Capture the cell that displays the provided text and extract its [X, Y] central coordinate. 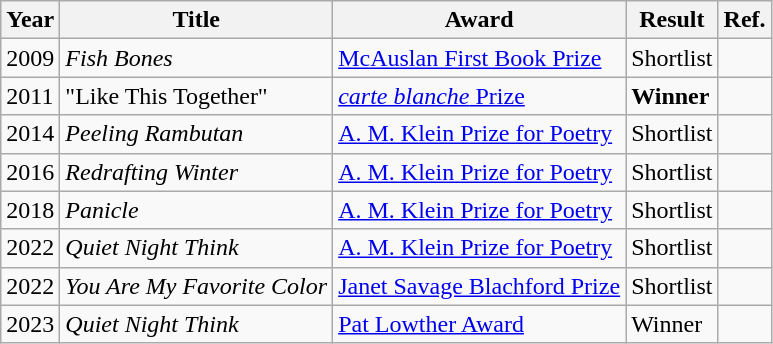
Peeling Rambutan [196, 134]
Title [196, 20]
Redrafting Winter [196, 172]
Panicle [196, 210]
2023 [30, 324]
Year [30, 20]
2016 [30, 172]
McAuslan First Book Prize [480, 58]
2011 [30, 96]
Fish Bones [196, 58]
Janet Savage Blachford Prize [480, 286]
Result [672, 20]
Pat Lowther Award [480, 324]
Award [480, 20]
2009 [30, 58]
Ref. [744, 20]
You Are My Favorite Color [196, 286]
"Like This Together" [196, 96]
carte blanche Prize [480, 96]
2014 [30, 134]
2018 [30, 210]
